Output the (x, y) coordinate of the center of the cell containing the given text.  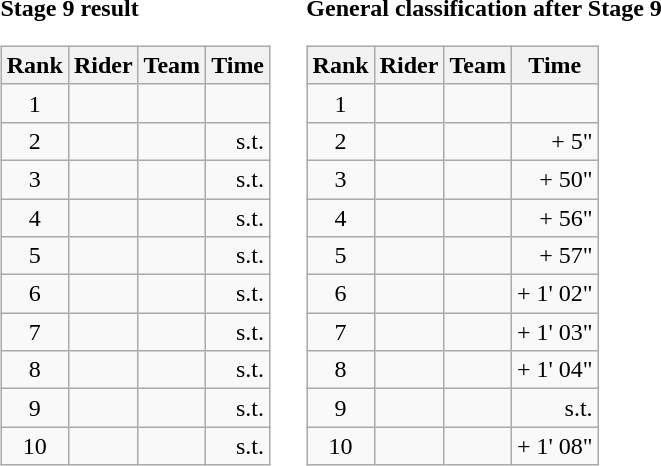
+ 5" (554, 141)
+ 56" (554, 217)
+ 50" (554, 179)
+ 1' 08" (554, 446)
+ 1' 02" (554, 294)
+ 1' 03" (554, 332)
+ 1' 04" (554, 370)
+ 57" (554, 256)
